Find where the given text appears and provide that cell's center as (X, Y) coordinate. 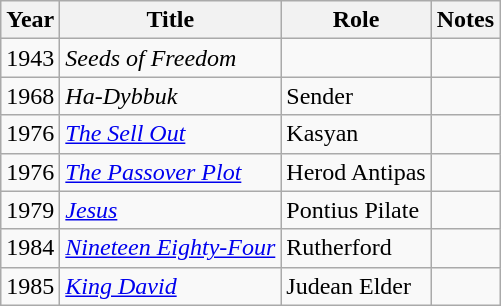
1968 (30, 96)
King David (170, 286)
Herod Antipas (356, 172)
1943 (30, 58)
Rutherford (356, 248)
Ha-Dybbuk (170, 96)
1979 (30, 210)
Sender (356, 96)
1984 (30, 248)
Role (356, 20)
Nineteen Eighty-Four (170, 248)
Jesus (170, 210)
Pontius Pilate (356, 210)
Year (30, 20)
Judean Elder (356, 286)
Notes (465, 20)
Seeds of Freedom (170, 58)
1985 (30, 286)
The Sell Out (170, 134)
Kasyan (356, 134)
Title (170, 20)
The Passover Plot (170, 172)
